From the cell containing the given text, extract its center point as (X, Y) coordinate. 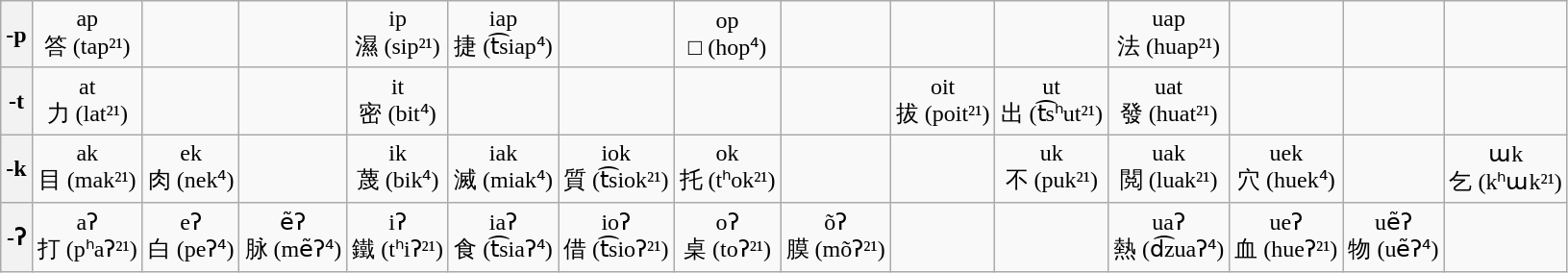
uẽʔ物 (uẽʔ⁴) (1394, 236)
ip濕 (sip²¹) (398, 35)
ut出 (t͡sʰut²¹) (1052, 101)
ẽʔ脉 (mẽʔ⁴) (293, 236)
uak閲 (luak²¹) (1168, 169)
-t (16, 101)
uaʔ熱 (d͡zuaʔ⁴) (1168, 236)
ik蔑 (bik⁴) (398, 169)
iʔ鐵 (tʰiʔ²¹) (398, 236)
oit拔 (poit²¹) (942, 101)
iak滅 (miak⁴) (503, 169)
-k (16, 169)
-p (16, 35)
uk不 (puk²¹) (1052, 169)
ak目 (mak²¹) (87, 169)
ioʔ借 (t͡sioʔ²¹) (616, 236)
-ʔ (16, 236)
oʔ桌 (toʔ²¹) (727, 236)
iap捷 (t͡siap⁴) (503, 35)
iok質 (t͡siok²¹) (616, 169)
ok托 (tʰok²¹) (727, 169)
uat發 (huat²¹) (1168, 101)
ap答 (tap²¹) (87, 35)
õʔ膜 (mõʔ²¹) (835, 236)
uap法 (huap²¹) (1168, 35)
it密 (bit⁴) (398, 101)
ueʔ血 (hueʔ²¹) (1286, 236)
op□ (hop⁴) (727, 35)
iaʔ食 (t͡siaʔ⁴) (503, 236)
at力 (lat²¹) (87, 101)
eʔ白 (peʔ⁴) (190, 236)
aʔ打 (pʰaʔ²¹) (87, 236)
uek穴 (huek⁴) (1286, 169)
ɯk乞 (kʰɯk²¹) (1506, 169)
ek肉 (nek⁴) (190, 169)
